Scan for the cell matching the given text and deliver its [X, Y] coordinate at center. 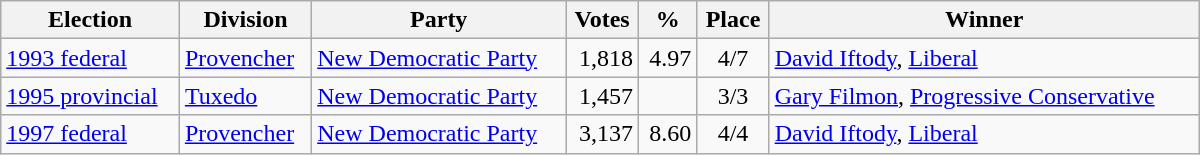
1993 federal [90, 58]
% [668, 20]
4/4 [733, 134]
1,457 [602, 96]
3,137 [602, 134]
Party [439, 20]
Gary Filmon, Progressive Conservative [984, 96]
1995 provincial [90, 96]
3/3 [733, 96]
Tuxedo [245, 96]
Winner [984, 20]
Place [733, 20]
1,818 [602, 58]
Division [245, 20]
4.97 [668, 58]
1997 federal [90, 134]
Election [90, 20]
8.60 [668, 134]
Votes [602, 20]
4/7 [733, 58]
